Return the [X, Y] coordinate for the center point of the cell that contains the specified text.  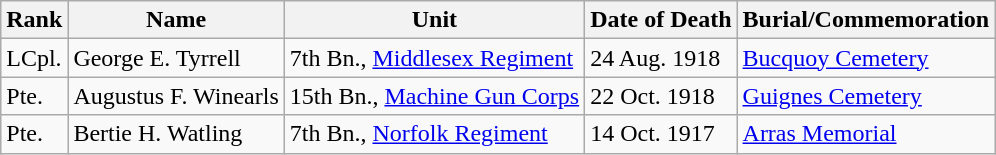
Burial/Commemoration [866, 20]
24 Aug. 1918 [661, 58]
7th Bn., Middlesex Regiment [434, 58]
15th Bn., Machine Gun Corps [434, 96]
Augustus F. Winearls [176, 96]
Rank [34, 20]
22 Oct. 1918 [661, 96]
Name [176, 20]
Bucquoy Cemetery [866, 58]
Date of Death [661, 20]
LCpl. [34, 58]
Arras Memorial [866, 134]
7th Bn., Norfolk Regiment [434, 134]
Bertie H. Watling [176, 134]
Guignes Cemetery [866, 96]
Unit [434, 20]
14 Oct. 1917 [661, 134]
George E. Tyrrell [176, 58]
